Detect which cell encompasses the target text, then output its (X, Y) center coordinate. 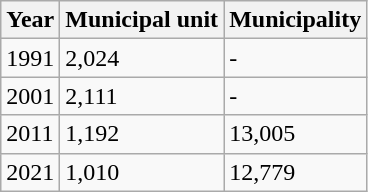
13,005 (296, 134)
1,010 (142, 172)
2011 (30, 134)
Municipality (296, 20)
12,779 (296, 172)
2021 (30, 172)
2001 (30, 96)
2,111 (142, 96)
1,192 (142, 134)
1991 (30, 58)
2,024 (142, 58)
Year (30, 20)
Municipal unit (142, 20)
